Detect which cell encompasses the target text, then output its [x, y] center coordinate. 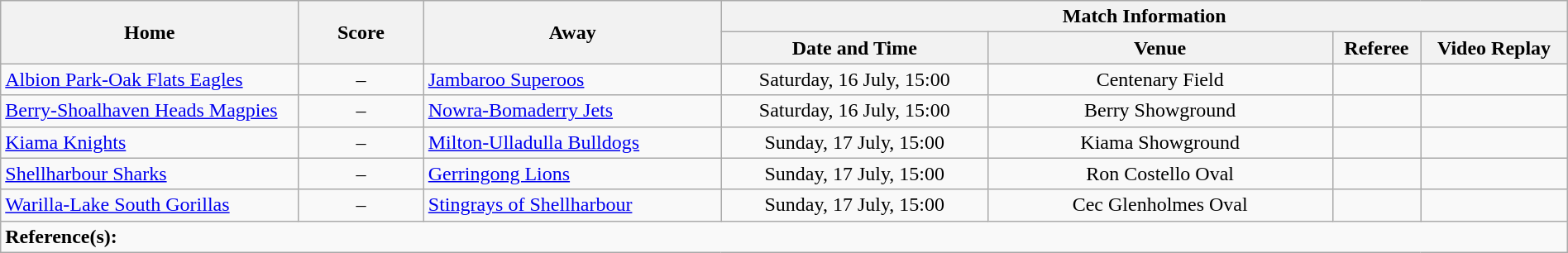
Gerringong Lions [572, 174]
Albion Park-Oak Flats Eagles [150, 79]
Cec Glenholmes Oval [1159, 205]
Score [361, 32]
Away [572, 32]
Nowra-Bomaderry Jets [572, 111]
Warilla-Lake South Gorillas [150, 205]
Berry-Shoalhaven Heads Magpies [150, 111]
Jambaroo Superoos [572, 79]
Centenary Field [1159, 79]
Ron Costello Oval [1159, 174]
Venue [1159, 48]
Berry Showground [1159, 111]
Reference(s): [784, 236]
Home [150, 32]
Video Replay [1494, 48]
Referee [1376, 48]
Milton-Ulladulla Bulldogs [572, 142]
Kiama Knights [150, 142]
Shellharbour Sharks [150, 174]
Date and Time [854, 48]
Stingrays of Shellharbour [572, 205]
Kiama Showground [1159, 142]
Match Information [1145, 17]
